Find where the given text appears and provide that cell's center as [x, y] coordinate. 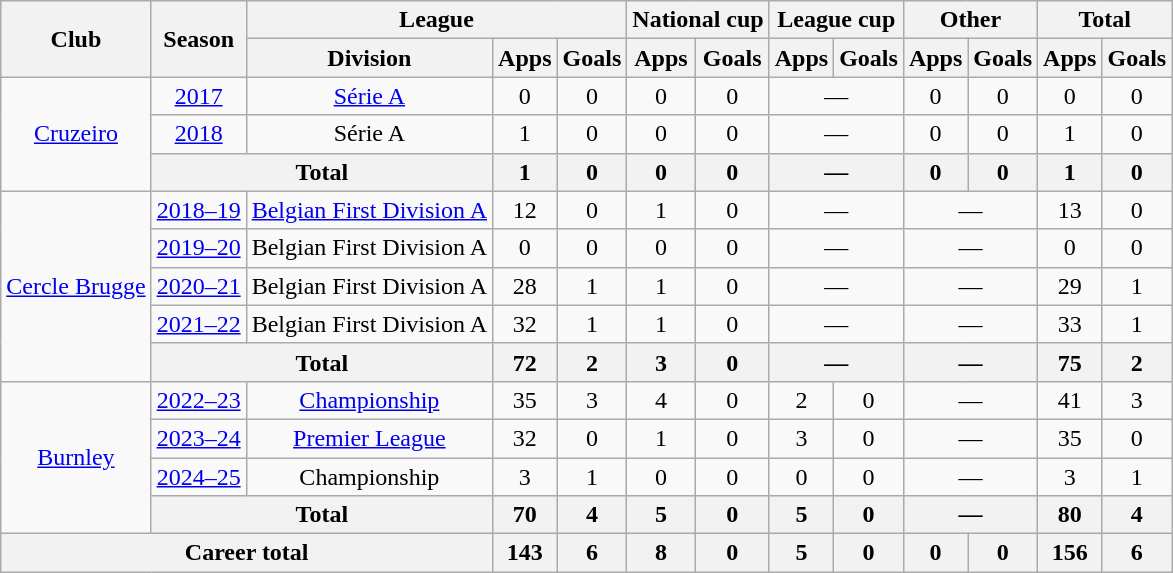
Other [970, 20]
80 [1070, 515]
2017 [198, 96]
2018 [198, 134]
League cup [836, 20]
143 [525, 553]
13 [1070, 210]
Cercle Brugge [76, 286]
2019–20 [198, 248]
League [436, 20]
75 [1070, 362]
2021–22 [198, 324]
29 [1070, 286]
33 [1070, 324]
2020–21 [198, 286]
Premier League [369, 438]
Club [76, 39]
70 [525, 515]
2024–25 [198, 477]
Season [198, 39]
12 [525, 210]
Cruzeiro [76, 134]
Career total [247, 553]
41 [1070, 400]
156 [1070, 553]
28 [525, 286]
Burnley [76, 457]
Division [369, 58]
National cup [698, 20]
72 [525, 362]
2022–23 [198, 400]
2018–19 [198, 210]
2023–24 [198, 438]
8 [661, 553]
